Output the (x, y) coordinate of the center of the cell containing the given text.  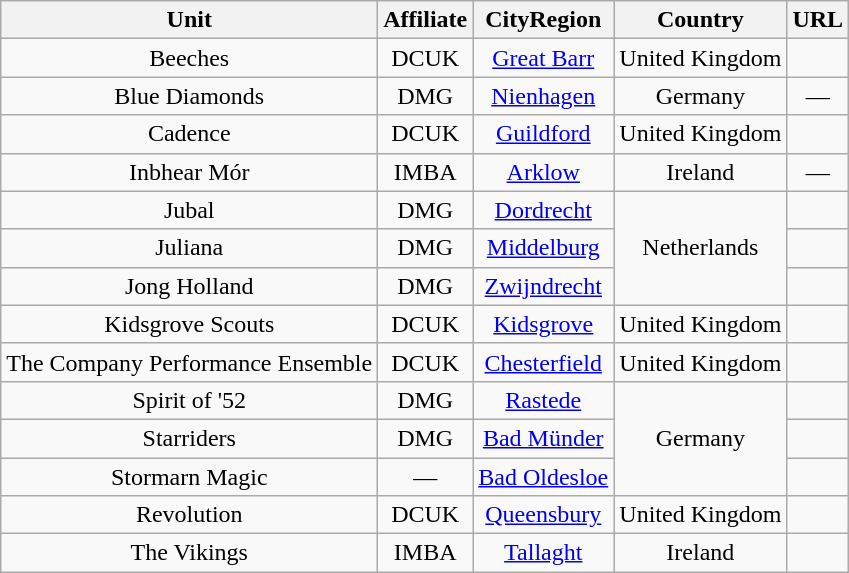
Dordrecht (544, 210)
Jubal (190, 210)
Blue Diamonds (190, 96)
Revolution (190, 515)
Bad Münder (544, 438)
The Company Performance Ensemble (190, 362)
The Vikings (190, 553)
Nienhagen (544, 96)
Beeches (190, 58)
Great Barr (544, 58)
Arklow (544, 172)
Spirit of '52 (190, 400)
Inbhear Mór (190, 172)
Chesterfield (544, 362)
Affiliate (426, 20)
CityRegion (544, 20)
Tallaght (544, 553)
URL (818, 20)
Middelburg (544, 248)
Bad Oldesloe (544, 477)
Unit (190, 20)
Jong Holland (190, 286)
Kidsgrove (544, 324)
Starriders (190, 438)
Kidsgrove Scouts (190, 324)
Rastede (544, 400)
Netherlands (700, 248)
Cadence (190, 134)
Guildford (544, 134)
Country (700, 20)
Queensbury (544, 515)
Juliana (190, 248)
Zwijndrecht (544, 286)
Stormarn Magic (190, 477)
